Detect which cell encompasses the target text, then output its (x, y) center coordinate. 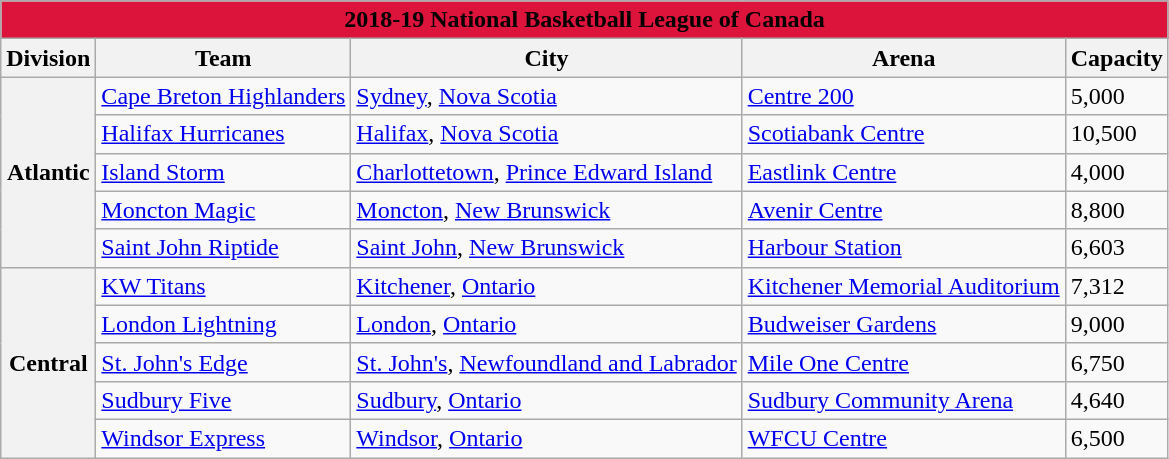
7,312 (1116, 286)
Arena (904, 58)
Halifax Hurricanes (224, 134)
Sudbury, Ontario (546, 400)
Saint John Riptide (224, 248)
Cape Breton Highlanders (224, 96)
Harbour Station (904, 248)
4,000 (1116, 172)
Centre 200 (904, 96)
4,640 (1116, 400)
Windsor Express (224, 438)
6,500 (1116, 438)
Division (48, 58)
Halifax, Nova Scotia (546, 134)
Sudbury Five (224, 400)
Budweiser Gardens (904, 324)
WFCU Centre (904, 438)
Mile One Centre (904, 362)
10,500 (1116, 134)
5,000 (1116, 96)
Atlantic (48, 172)
2018-19 National Basketball League of Canada (584, 20)
London Lightning (224, 324)
Moncton Magic (224, 210)
Team (224, 58)
Sudbury Community Arena (904, 400)
City (546, 58)
Capacity (1116, 58)
9,000 (1116, 324)
London, Ontario (546, 324)
KW Titans (224, 286)
Kitchener, Ontario (546, 286)
Moncton, New Brunswick (546, 210)
Sydney, Nova Scotia (546, 96)
6,750 (1116, 362)
6,603 (1116, 248)
Island Storm (224, 172)
Eastlink Centre (904, 172)
8,800 (1116, 210)
St. John's, Newfoundland and Labrador (546, 362)
Avenir Centre (904, 210)
Kitchener Memorial Auditorium (904, 286)
Central (48, 362)
Saint John, New Brunswick (546, 248)
Charlottetown, Prince Edward Island (546, 172)
St. John's Edge (224, 362)
Scotiabank Centre (904, 134)
Windsor, Ontario (546, 438)
